From the cell containing the given text, extract its center point as (x, y) coordinate. 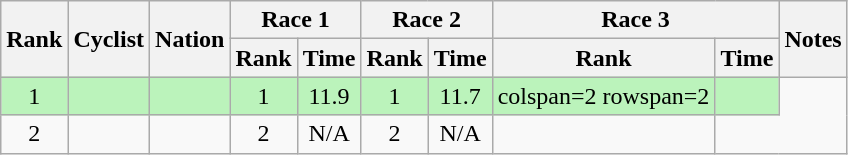
Race 2 (426, 20)
Race 1 (296, 20)
colspan=2 rowspan=2 (604, 96)
Nation (190, 39)
11.9 (329, 96)
Notes (813, 39)
Race 3 (636, 20)
11.7 (460, 96)
Cyclist (109, 39)
